Return [x, y] of the center of cell containing provided text 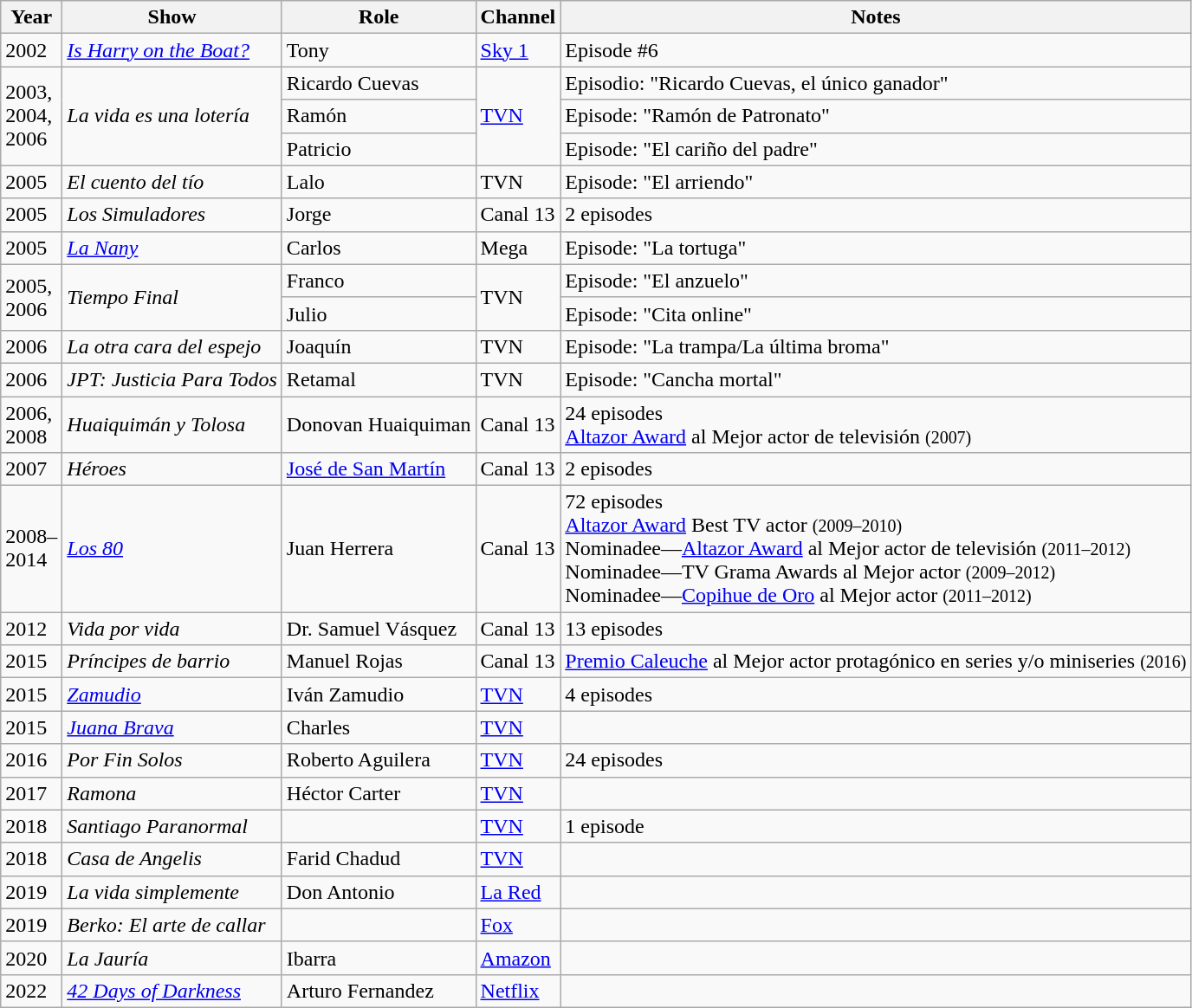
2006,2008 [31, 424]
Berko: El arte de callar [172, 925]
4 episodes [876, 695]
Retamal [379, 379]
Netflix [518, 991]
2016 [31, 760]
Carlos [379, 248]
La otra cara del espejo [172, 346]
Mega [518, 248]
Santiago Paranormal [172, 826]
Héctor Carter [379, 793]
Ramona [172, 793]
El cuento del tío [172, 182]
Iván Zamudio [379, 695]
2020 [31, 958]
Episode #6 [876, 50]
2005,2006 [31, 297]
La vida es una lotería [172, 116]
Huaiquimán y Tolosa [172, 424]
La vida simplemente [172, 892]
Patricio [379, 149]
Amazon [518, 958]
1 episode [876, 826]
Lalo [379, 182]
Role [379, 17]
Donovan Huaiquiman [379, 424]
Roberto Aguilera [379, 760]
Ramón [379, 116]
La Red [518, 892]
Notes [876, 17]
Episodio: "Ricardo Cuevas, el único ganador" [876, 83]
Tony [379, 50]
Fox [518, 925]
Premio Caleuche al Mejor actor protagónico en series y/o miniseries (2016) [876, 662]
2007 [31, 469]
Jorge [379, 215]
Manuel Rojas [379, 662]
Arturo Fernandez [379, 991]
Sky 1 [518, 50]
13 episodes [876, 629]
Los 80 [172, 549]
Episode: "El anzuelo" [876, 281]
Episode: "Cancha mortal" [876, 379]
Julio [379, 313]
Farid Chadud [379, 859]
Is Harry on the Boat? [172, 50]
Show [172, 17]
Casa de Angelis [172, 859]
2003, 2004, 2006 [31, 116]
2002 [31, 50]
Channel [518, 17]
La Jauría [172, 958]
Episode: "La tortuga" [876, 248]
2008–2014 [31, 549]
JPT: Justicia Para Todos [172, 379]
24 episodes [876, 760]
Tiempo Final [172, 297]
Príncipes de barrio [172, 662]
Year [31, 17]
42 Days of Darkness [172, 991]
Joaquín [379, 346]
Ricardo Cuevas [379, 83]
Vida por vida [172, 629]
Episode: "El cariño del padre" [876, 149]
2012 [31, 629]
24 episodes Altazor Award al Mejor actor de televisión (2007) [876, 424]
Franco [379, 281]
2017 [31, 793]
Episode: "Ramón de Patronato" [876, 116]
Los Simuladores [172, 215]
Juan Herrera [379, 549]
Episode: "El arriendo" [876, 182]
Don Antonio [379, 892]
2022 [31, 991]
La Nany [172, 248]
Héroes [172, 469]
Por Fin Solos [172, 760]
Ibarra [379, 958]
José de San Martín [379, 469]
Charles [379, 727]
Episode: "Cita online" [876, 313]
Zamudio [172, 695]
Episode: "La trampa/La última broma" [876, 346]
Juana Brava [172, 727]
Dr. Samuel Vásquez [379, 629]
